Pinpoint the cell where the given text exists, returning its (X, Y) midpoint coordinate. 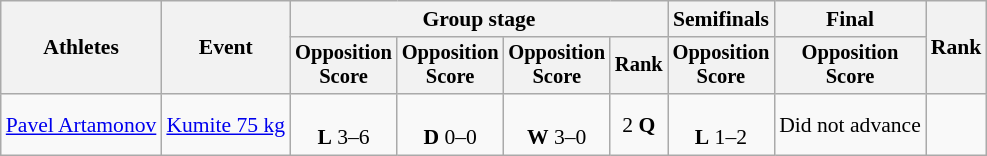
Event (226, 48)
Group stage (478, 19)
L 1–2 (722, 124)
D 0–0 (450, 124)
Athletes (82, 48)
L 3–6 (344, 124)
W 3–0 (556, 124)
Kumite 75 kg (226, 124)
Semifinals (722, 19)
Pavel Artamonov (82, 124)
Final (850, 19)
2 Q (639, 124)
Did not advance (850, 124)
